Capture the cell that displays the provided text and extract its [X, Y] central coordinate. 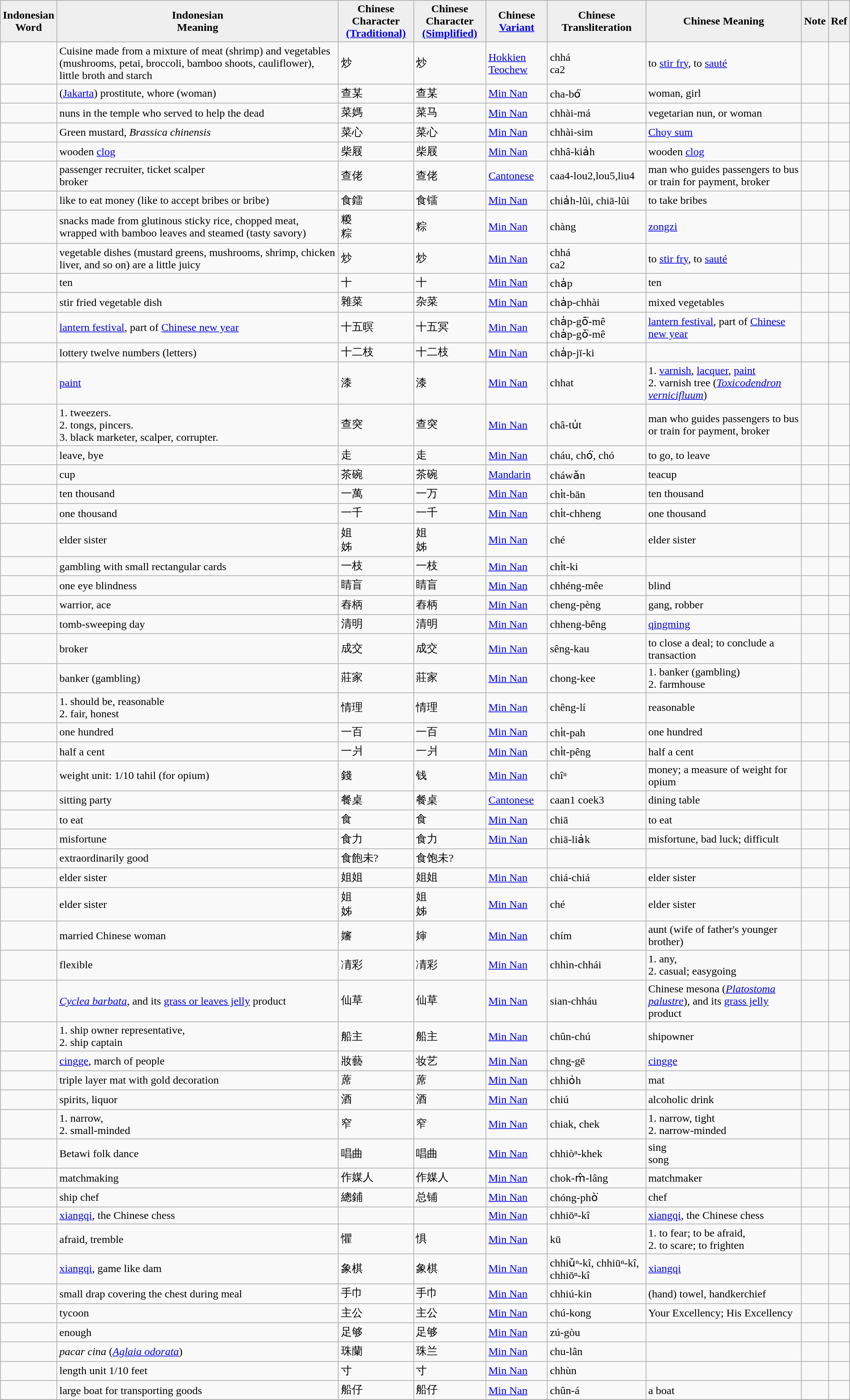
1. narrow, 2. small-minded [198, 1124]
食鐳 [376, 201]
banker (gambling) [198, 678]
chhìn-chhái [597, 965]
caan1 coek3 [597, 801]
chef [724, 1198]
惧 [450, 1239]
to close a deal; to conclude a transaction [724, 648]
糉粽 [376, 227]
singsong [724, 1154]
shipowner [724, 1037]
zongzi [724, 227]
woman, girl [724, 94]
chiak, chek [597, 1124]
珠兰 [450, 1352]
enough [198, 1333]
一萬 [376, 494]
1. varnish, lacquer, paint 2. varnish tree (Toxicodendron vernicifluum) [724, 383]
珠蘭 [376, 1352]
chhio̍h [597, 1080]
食镭 [450, 201]
Cyclea barbata, and its grass or leaves jelly product [198, 1001]
chiú [597, 1099]
Chinese Character (Simplified) [450, 21]
to go, to leave [724, 456]
châ-tu̍t [597, 425]
like to eat money (like to accept bribes or bribe) [198, 201]
Chinese Variant [517, 21]
tomb-sweeping day [198, 625]
gang, robber [724, 605]
stir fried vegetable dish [198, 302]
妝藝 [376, 1061]
pacar cina (Aglaia odorata) [198, 1352]
small drap covering the chest during meal [198, 1294]
aunt (wife of father's younger brother) [724, 936]
matchmaker [724, 1178]
misfortune, bad luck; difficult [724, 839]
chi̍t-pêng [597, 752]
Betawi folk dance [198, 1154]
總鋪 [376, 1198]
Cuisine made from a mixture of meat (shrimp) and vegetables (mushrooms, petai, broccoli, bamboo shoots, cauliflower), little broth and starch [198, 63]
(hand) towel, handkerchief [724, 1294]
snacks made from glutinous sticky rice, chopped meat, wrapped with bamboo leaves and steamed (tasty savory) [198, 227]
1. any, 2. casual; easygoing [724, 965]
a boat [724, 1390]
Ref [839, 21]
dining table [724, 801]
cheng-pèng [597, 605]
Chinese Character (Traditional) [376, 21]
chi̍t-chheng [597, 513]
afraid, tremble [198, 1239]
caa4-lou2,lou5,liu4 [597, 176]
weight unit: 1/10 tahil (for opium) [198, 776]
vegetarian nun, or woman [724, 113]
teacup [724, 475]
misfortune [198, 839]
chhat [597, 383]
vegetable dishes (mustard greens, mushrooms, shrimp, chicken liver, and so on) are a little juicy [198, 259]
cháwǎn [597, 475]
Your Excellency; His Excellency [724, 1313]
1. narrow, tight 2. narrow-minded [724, 1124]
十五冥 [450, 327]
钱 [450, 776]
一万 [450, 494]
xiangqi, game like dam [198, 1269]
chong-kee [597, 678]
chàng [597, 227]
chu-lân [597, 1352]
cha̍p-chhài [597, 302]
ship chef [198, 1198]
Chinese mesona (Platostoma palustre), and its grass jelly product [724, 1001]
mixed vegetables [724, 302]
alcoholic drink [724, 1099]
Green mustard, Brassica chinensis [198, 133]
leave, bye [198, 456]
broker [198, 648]
Note [815, 21]
passenger recruiter, ticket scalper broker [198, 176]
chhiú-kin [597, 1294]
chi̍t-bān [597, 494]
cha̍p-gō͘-mêcha̍p-gǒ͘-mê [597, 327]
chhiǔⁿ-kî, chhiūⁿ-kî, chhiōⁿ-kî [597, 1269]
雜菜 [376, 302]
extraordinarily good [198, 858]
chi̍t-pah [597, 733]
chhiòⁿ-khek [597, 1154]
cha̍p-jī-ki [597, 352]
Chinese Meaning [724, 21]
mat [724, 1080]
chiá-chiá [597, 878]
cháu, chó͘, chó [597, 456]
chêng-lí [597, 707]
blind [724, 586]
chng-gē [597, 1061]
sitting party [198, 801]
十五暝 [376, 327]
chia̍h-lûi, chiā-lûi [597, 201]
gambling with small rectangular cards [198, 567]
sian-chháu [597, 1001]
large boat for transporting goods [198, 1390]
qingming [724, 625]
1. to fear; to be afraid, 2. to scare; to frighten [724, 1239]
食饱未? [450, 858]
chûn-á [597, 1390]
zú-gòu [597, 1333]
to take bribes [724, 201]
妆艺 [450, 1061]
chîⁿ [597, 776]
sêng-kau [597, 648]
chi̍t-ki [597, 567]
chhài-má [597, 113]
Indonesian Meaning [198, 21]
flexible [198, 965]
錢 [376, 776]
chhài-sim [597, 133]
chiā [597, 820]
nuns in the temple who served to help the dead [198, 113]
kū [597, 1239]
chím [597, 936]
婶 [450, 936]
matchmaking [198, 1178]
lottery twelve numbers (letters) [198, 352]
Choy sum [724, 133]
chhâ-kia̍h [597, 152]
chiā-lia̍k [597, 839]
chú-kong [597, 1313]
chheng-bêng [597, 625]
triple layer mat with gold decoration [198, 1080]
tycoon [198, 1313]
cup [198, 475]
Indonesian Word [29, 21]
married Chinese woman [198, 936]
HokkienTeochew [517, 63]
cha-bó͘ [597, 94]
money; a measure of weight for opium [724, 776]
1. ship owner representative, 2. ship captain [198, 1037]
xiangqi [724, 1269]
杂菜 [450, 302]
(Jakarta) prostitute, whore (woman) [198, 94]
cingge [724, 1061]
1. should be, reasonable 2. fair, honest [198, 707]
总铺 [450, 1198]
粽 [450, 227]
cingge, march of people [198, 1061]
reasonable [724, 707]
懼 [376, 1239]
chhùn [597, 1371]
Chinese Transliteration [597, 21]
1. tweezers. 2. tongs, pincers. 3. black marketer, scalper, corrupter. [198, 425]
warrior, ace [198, 605]
chhéng-mêe [597, 586]
chûn-chú [597, 1037]
one eye blindness [198, 586]
食飽未? [376, 858]
chok-m̂-lâng [597, 1178]
chóng-phò͘ [597, 1198]
1. banker (gambling) 2. farmhouse [724, 678]
cha̍p [597, 283]
spirits, liquor [198, 1099]
paint [198, 383]
length unit 1/10 feet [198, 1371]
chhiōⁿ-kî [597, 1216]
菜马 [450, 113]
菜媽 [376, 113]
嬸 [376, 936]
Mandarin [517, 475]
